For the text-containing cell, return its midpoint in (X, Y) coordinate format. 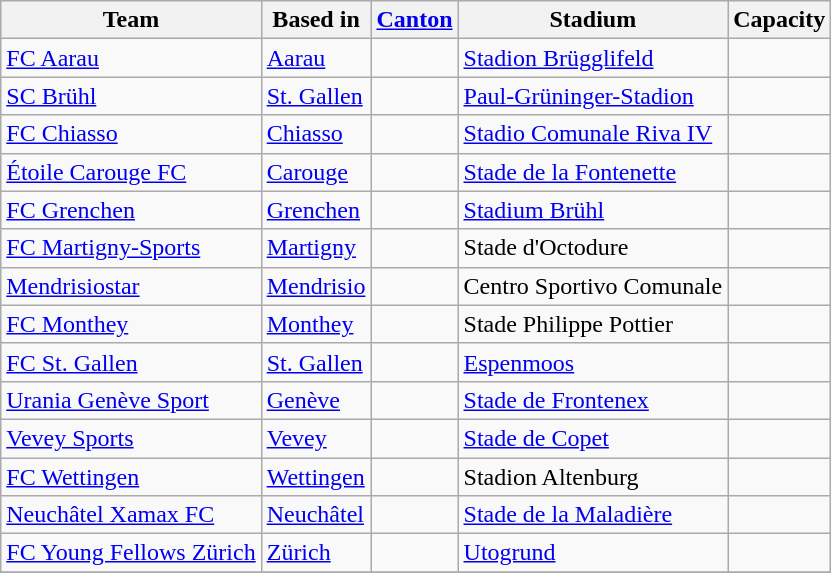
Stade d'Octodure (593, 248)
FC Grenchen (131, 210)
Stadio Comunale Riva IV (593, 134)
Urania Genève Sport (131, 400)
Stade de la Maladière (593, 515)
Monthey (316, 324)
Wettingen (316, 477)
Carouge (316, 172)
Zürich (316, 553)
Neuchâtel Xamax FC (131, 515)
Vevey Sports (131, 438)
Martigny (316, 248)
Team (131, 20)
FC Monthey (131, 324)
Genève (316, 400)
Based in (316, 20)
Espenmoos (593, 362)
Vevey (316, 438)
Canton (414, 20)
SC Brühl (131, 96)
Aarau (316, 58)
FC Chiasso (131, 134)
Centro Sportivo Comunale (593, 286)
Stadium Brühl (593, 210)
Chiasso (316, 134)
FC Young Fellows Zürich (131, 553)
Stadion Brügglifeld (593, 58)
Grenchen (316, 210)
Stade Philippe Pottier (593, 324)
Étoile Carouge FC (131, 172)
FC St. Gallen (131, 362)
Neuchâtel (316, 515)
Mendrisio (316, 286)
Stade de Copet (593, 438)
Stadion Altenburg (593, 477)
FC Martigny-Sports (131, 248)
FC Aarau (131, 58)
Stade de la Fontenette (593, 172)
Paul-Grüninger-Stadion (593, 96)
FC Wettingen (131, 477)
Stade de Frontenex (593, 400)
Utogrund (593, 553)
Capacity (780, 20)
Mendrisiostar (131, 286)
Stadium (593, 20)
